Locate the cell with the specified text and output its [X, Y] center coordinate. 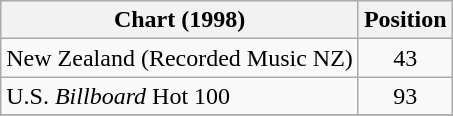
93 [405, 96]
Position [405, 20]
New Zealand (Recorded Music NZ) [180, 58]
Chart (1998) [180, 20]
U.S. Billboard Hot 100 [180, 96]
43 [405, 58]
